Determine the (X, Y) coordinate at the center of the cell enclosing the given text.  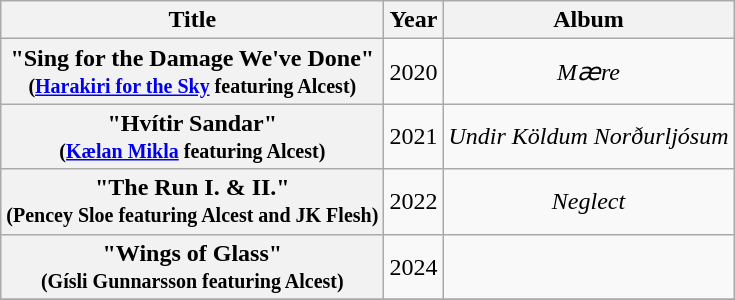
Undir Köldum Norðurljósum (588, 136)
"Hvítir Sandar"(Kælan Mikla featuring Alcest) (192, 136)
Title (192, 20)
Album (588, 20)
2021 (414, 136)
Year (414, 20)
"Sing for the Damage We've Done"(Harakiri for the Sky featuring Alcest) (192, 72)
2020 (414, 72)
2024 (414, 266)
"Wings of Glass"(Gísli Gunnarsson featuring Alcest) (192, 266)
Mӕre (588, 72)
Neglect (588, 202)
"The Run I. & II."(Pencey Sloe featuring Alcest and JK Flesh) (192, 202)
2022 (414, 202)
